For the text-containing cell, return its midpoint in [x, y] coordinate format. 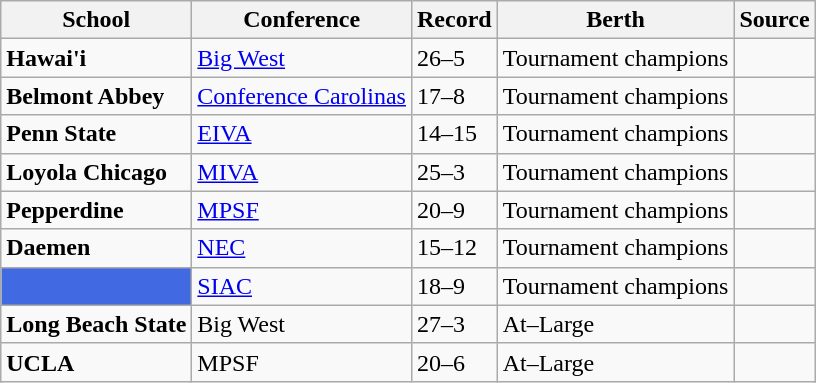
Source [774, 20]
Penn State [96, 134]
EIVA [302, 134]
UCLA [96, 362]
17–8 [454, 96]
25–3 [454, 172]
Long Beach State [96, 324]
MIVA [302, 172]
27–3 [454, 324]
Conference [302, 20]
School [96, 20]
Hawai'i [96, 58]
Daemen [96, 248]
15–12 [454, 248]
20–6 [454, 362]
Conference Carolinas [302, 96]
Belmont Abbey [96, 96]
SIAC [302, 286]
Berth [616, 20]
14–15 [454, 134]
18–9 [454, 286]
Pepperdine [96, 210]
26–5 [454, 58]
NEC [302, 248]
Record [454, 20]
Loyola Chicago [96, 172]
20–9 [454, 210]
